Output the (x, y) coordinate of the center of the cell containing the given text.  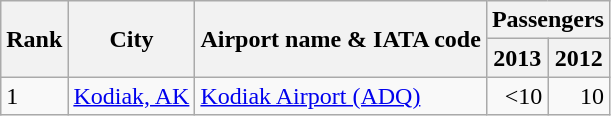
Airport name & IATA code (340, 39)
Passengers (548, 20)
City (132, 39)
10 (579, 96)
1 (34, 96)
2013 (517, 58)
Kodiak Airport (ADQ) (340, 96)
<10 (517, 96)
Rank (34, 39)
Kodiak, AK (132, 96)
2012 (579, 58)
